For the text-containing cell, return its midpoint in [x, y] coordinate format. 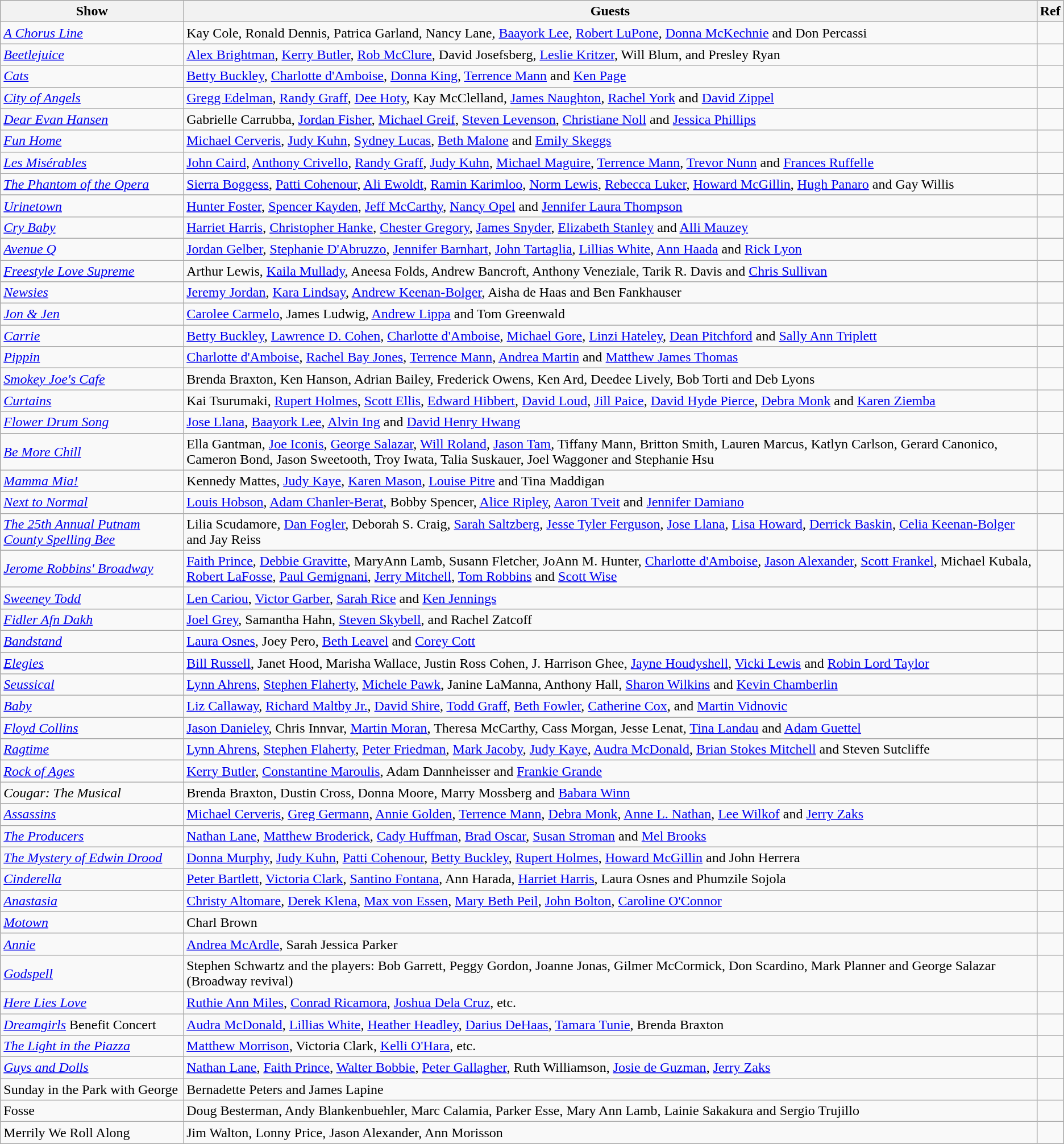
A Chorus Line [92, 33]
Fosse [92, 1111]
Doug Besterman, Andy Blankenbuehler, Marc Calamia, Parker Esse, Mary Ann Lamb, Lainie Sakakura and Sergio Trujillo [610, 1111]
Louis Hobson, Adam Chanler-Berat, Bobby Spencer, Alice Ripley, Aaron Tveit and Jennifer Damiano [610, 502]
Guys and Dolls [92, 1068]
Baby [92, 706]
Joel Grey, Samantha Hahn, Steven Skybell, and Rachel Zatcoff [610, 619]
Cougar: The Musical [92, 793]
Peter Bartlett, Victoria Clark, Santino Fontana, Ann Harada, Harriet Harris, Laura Osnes and Phumzile Sojola [610, 879]
Harriet Harris, Christopher Hanke, Chester Gregory, James Snyder, Elizabeth Stanley and Alli Mauzey [610, 227]
Mamma Mia! [92, 481]
Brenda Braxton, Ken Hanson, Adrian Bailey, Frederick Owens, Ken Ard, Deedee Lively, Bob Torti and Deb Lyons [610, 379]
Charlotte d'Amboise, Rachel Bay Jones, Terrence Mann, Andrea Martin and Matthew James Thomas [610, 357]
Les Misérables [92, 163]
Dreamgirls Benefit Concert [92, 1025]
Andrea McArdle, Sarah Jessica Parker [610, 944]
Cats [92, 76]
Guests [610, 11]
Jeremy Jordan, Kara Lindsay, Andrew Keenan-Bolger, Aisha de Haas and Ben Fankhauser [610, 293]
Cinderella [92, 879]
Anastasia [92, 901]
Michael Cerveris, Judy Kuhn, Sydney Lucas, Beth Malone and Emily Skeggs [610, 141]
Kerry Butler, Constantine Maroulis, Adam Dannheisser and Frankie Grande [610, 771]
Nathan Lane, Faith Prince, Walter Bobbie, Peter Gallagher, Ruth Williamson, Josie de Guzman, Jerry Zaks [610, 1068]
Jose Llana, Baayork Lee, Alvin Ing and David Henry Hwang [610, 422]
City of Angels [92, 98]
Arthur Lewis, Kaila Mullady, Aneesa Folds, Andrew Bancroft, Anthony Veneziale, Tarik R. Davis and Chris Sullivan [610, 271]
Bernadette Peters and James Lapine [610, 1089]
Betty Buckley, Charlotte d'Amboise, Donna King, Terrence Mann and Ken Page [610, 76]
Elegies [92, 663]
Brenda Braxton, Dustin Cross, Donna Moore, Marry Mossberg and Babara Winn [610, 793]
Annie [92, 944]
Flower Drum Song [92, 422]
The Light in the Piazza [92, 1046]
Seussical [92, 685]
Floyd Collins [92, 728]
Laura Osnes, Joey Pero, Beth Leavel and Corey Cott [610, 641]
Lynn Ahrens, Stephen Flaherty, Michele Pawk, Janine LaManna, Anthony Hall, Sharon Wilkins and Kevin Chamberlin [610, 685]
Ragtime [92, 750]
Beetlejuice [92, 55]
Jim Walton, Lonny Price, Jason Alexander, Ann Morisson [610, 1133]
The Mystery of Edwin Drood [92, 858]
Alex Brightman, Kerry Butler, Rob McClure, David Josefsberg, Leslie Kritzer, Will Blum, and Presley Ryan [610, 55]
Rock of Ages [92, 771]
Betty Buckley, Lawrence D. Cohen, Charlotte d'Amboise, Michael Gore, Linzi Hateley, Dean Pitchford and Sally Ann Triplett [610, 336]
Ref [1050, 11]
Merrily We Roll Along [92, 1133]
Dear Evan Hansen [92, 119]
Lynn Ahrens, Stephen Flaherty, Peter Friedman, Mark Jacoby, Judy Kaye, Audra McDonald, Brian Stokes Mitchell and Steven Sutcliffe [610, 750]
Avenue Q [92, 249]
Christy Altomare, Derek Klena, Max von Essen, Mary Beth Peil, John Bolton, Caroline O'Connor [610, 901]
Godspell [92, 973]
Ruthie Ann Miles, Conrad Ricamora, Joshua Dela Cruz, etc. [610, 1002]
Audra McDonald, Lillias White, Heather Headley, Darius DeHaas, Tamara Tunie, Brenda Braxton [610, 1025]
Gregg Edelman, Randy Graff, Dee Hoty, Kay McClelland, James Naughton, Rachel York and David Zippel [610, 98]
Urinetown [92, 206]
Sierra Boggess, Patti Cohenour, Ali Ewoldt, Ramin Karimloo, Norm Lewis, Rebecca Luker, Howard McGillin, Hugh Panaro and Gay Willis [610, 184]
Freestyle Love Supreme [92, 271]
Jerome Robbins' Broadway [92, 568]
Liz Callaway, Richard Maltby Jr., David Shire, Todd Graff, Beth Fowler, Catherine Cox, and Martin Vidnovic [610, 706]
Carrie [92, 336]
John Caird, Anthony Crivello, Randy Graff, Judy Kuhn, Michael Maguire, Terrence Mann, Trevor Nunn and Frances Ruffelle [610, 163]
Bill Russell, Janet Hood, Marisha Wallace, Justin Ross Cohen, J. Harrison Ghee, Jayne Houdyshell, Vicki Lewis and Robin Lord Taylor [610, 663]
Matthew Morrison, Victoria Clark, Kelli O'Hara, etc. [610, 1046]
Kay Cole, Ronald Dennis, Patrica Garland, Nancy Lane, Baayork Lee, Robert LuPone, Donna McKechnie and Don Percassi [610, 33]
Donna Murphy, Judy Kuhn, Patti Cohenour, Betty Buckley, Rupert Holmes, Howard McGillin and John Herrera [610, 858]
Michael Cerveris, Greg Germann, Annie Golden, Terrence Mann, Debra Monk, Anne L. Nathan, Lee Wilkof and Jerry Zaks [610, 814]
The Phantom of the Opera [92, 184]
Nathan Lane, Matthew Broderick, Cady Huffman, Brad Oscar, Susan Stroman and Mel Brooks [610, 836]
Sweeney Todd [92, 598]
Curtains [92, 401]
Jordan Gelber, Stephanie D'Abruzzo, Jennifer Barnhart, John Tartaglia, Lillias White, Ann Haada and Rick Lyon [610, 249]
Next to Normal [92, 502]
Show [92, 11]
Kennedy Mattes, Judy Kaye, Karen Mason, Louise Pitre and Tina Maddigan [610, 481]
Motown [92, 922]
The 25th Annual Putnam County Spelling Bee [92, 532]
Smokey Joe's Cafe [92, 379]
Hunter Foster, Spencer Kayden, Jeff McCarthy, Nancy Opel and Jennifer Laura Thompson [610, 206]
Sunday in the Park with George [92, 1089]
Gabrielle Carrubba, Jordan Fisher, Michael Greif, Steven Levenson, Christiane Noll and Jessica Phillips [610, 119]
The Producers [92, 836]
Bandstand [92, 641]
Jason Danieley, Chris Innvar, Martin Moran, Theresa McCarthy, Cass Morgan, Jesse Lenat, Tina Landau and Adam Guettel [610, 728]
Carolee Carmelo, James Ludwig, Andrew Lippa and Tom Greenwald [610, 314]
Len Cariou, Victor Garber, Sarah Rice and Ken Jennings [610, 598]
Newsies [92, 293]
Pippin [92, 357]
Cry Baby [92, 227]
Fidler Afn Dakh [92, 619]
Jon & Jen [92, 314]
Here Lies Love [92, 1002]
Fun Home [92, 141]
Be More Chill [92, 451]
Kai Tsurumaki, Rupert Holmes, Scott Ellis, Edward Hibbert, David Loud, Jill Paice, David Hyde Pierce, Debra Monk and Karen Ziemba [610, 401]
Charl Brown [610, 922]
Assassins [92, 814]
